For the text-containing cell, return its midpoint in [X, Y] coordinate format. 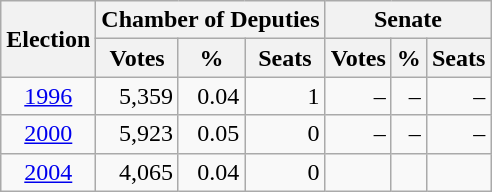
Election [48, 39]
5,359 [138, 96]
1 [285, 96]
Chamber of Deputies [210, 20]
5,923 [138, 134]
2004 [48, 172]
1996 [48, 96]
0.05 [211, 134]
4,065 [138, 172]
Senate [408, 20]
2000 [48, 134]
